Detect which cell encompasses the target text, then output its (x, y) center coordinate. 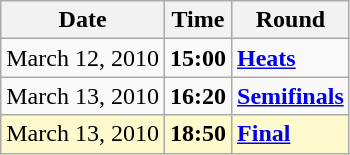
15:00 (198, 58)
Time (198, 20)
Date (83, 20)
16:20 (198, 96)
Final (291, 134)
March 12, 2010 (83, 58)
18:50 (198, 134)
Heats (291, 58)
Round (291, 20)
Semifinals (291, 96)
